Determine the (x, y) coordinate at the center of the cell enclosing the given text.  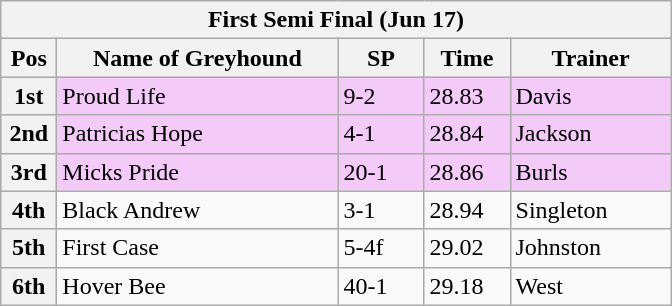
West (590, 286)
9-2 (381, 96)
40-1 (381, 286)
Burls (590, 172)
5th (29, 248)
28.94 (467, 210)
29.02 (467, 248)
3-1 (381, 210)
5-4f (381, 248)
20-1 (381, 172)
First Case (198, 248)
Trainer (590, 58)
Hover Bee (198, 286)
Time (467, 58)
28.86 (467, 172)
28.83 (467, 96)
Johnston (590, 248)
Davis (590, 96)
Pos (29, 58)
Singleton (590, 210)
First Semi Final (Jun 17) (336, 20)
Patricias Hope (198, 134)
Name of Greyhound (198, 58)
3rd (29, 172)
Jackson (590, 134)
4-1 (381, 134)
Proud Life (198, 96)
2nd (29, 134)
6th (29, 286)
29.18 (467, 286)
1st (29, 96)
SP (381, 58)
Black Andrew (198, 210)
4th (29, 210)
28.84 (467, 134)
Micks Pride (198, 172)
